Capture the cell that displays the provided text and extract its [X, Y] central coordinate. 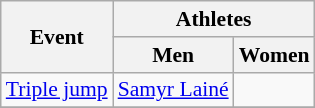
Men [174, 55]
Event [57, 36]
Women [274, 55]
Triple jump [57, 90]
Athletes [214, 19]
Samyr Lainé [174, 90]
